Detect which cell encompasses the target text, then output its [X, Y] center coordinate. 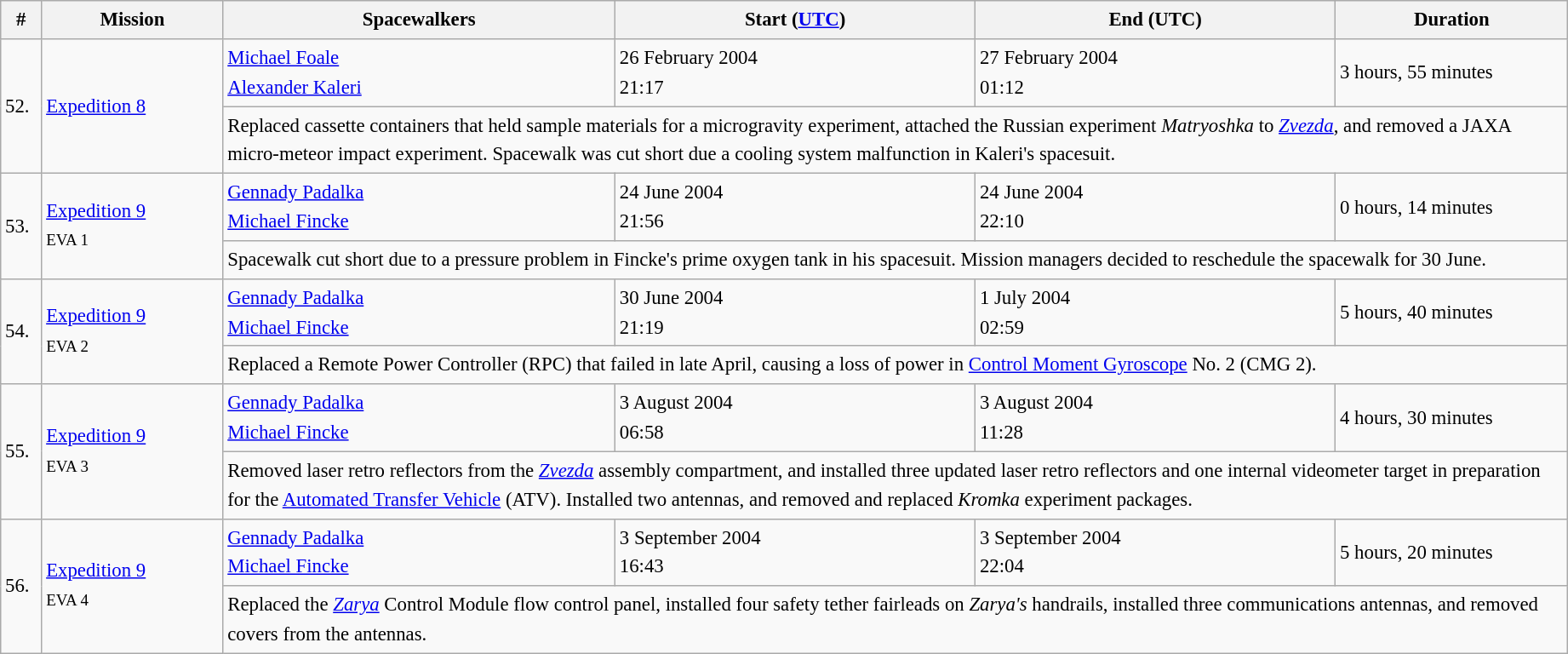
Expedition 8 [133, 106]
1 July 200402:59 [1156, 312]
55. [21, 451]
0 hours, 14 minutes [1452, 208]
53. [21, 227]
3 August 200411:28 [1156, 417]
30 June 200421:19 [795, 312]
3 hours, 55 minutes [1452, 73]
3 September 200416:43 [795, 552]
Spacewalkers [419, 20]
Expedition 9EVA 1 [133, 227]
Michael Foale Alexander Kaleri [419, 73]
24 June 200422:10 [1156, 208]
24 June 200421:56 [795, 208]
3 September 200422:04 [1156, 552]
52. [21, 106]
Replaced a Remote Power Controller (RPC) that failed in late April, causing a loss of power in Control Moment Gyroscope No. 2 (CMG 2). [896, 364]
56. [21, 586]
End (UTC) [1156, 20]
Mission [133, 20]
54. [21, 331]
4 hours, 30 minutes [1452, 417]
27 February 200401:12 [1156, 73]
Expedition 9EVA 3 [133, 451]
5 hours, 40 minutes [1452, 312]
5 hours, 20 minutes [1452, 552]
Duration [1452, 20]
26 February 200421:17 [795, 73]
3 August 200406:58 [795, 417]
Expedition 9EVA 4 [133, 586]
Expedition 9EVA 2 [133, 331]
Start (UTC) [795, 20]
# [21, 20]
